Determine the [X, Y] coordinate at the center of the cell enclosing the given text.  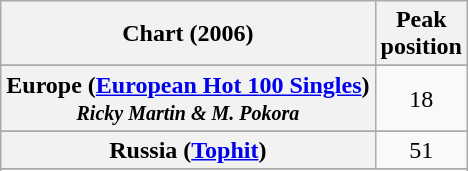
Europe (European Hot 100 Singles)Ricky Martin & M. Pokora [188, 98]
Peakposition [421, 34]
18 [421, 98]
51 [421, 150]
Chart (2006) [188, 34]
Russia (Tophit) [188, 150]
